Find where the given text appears and provide that cell's center as (x, y) coordinate. 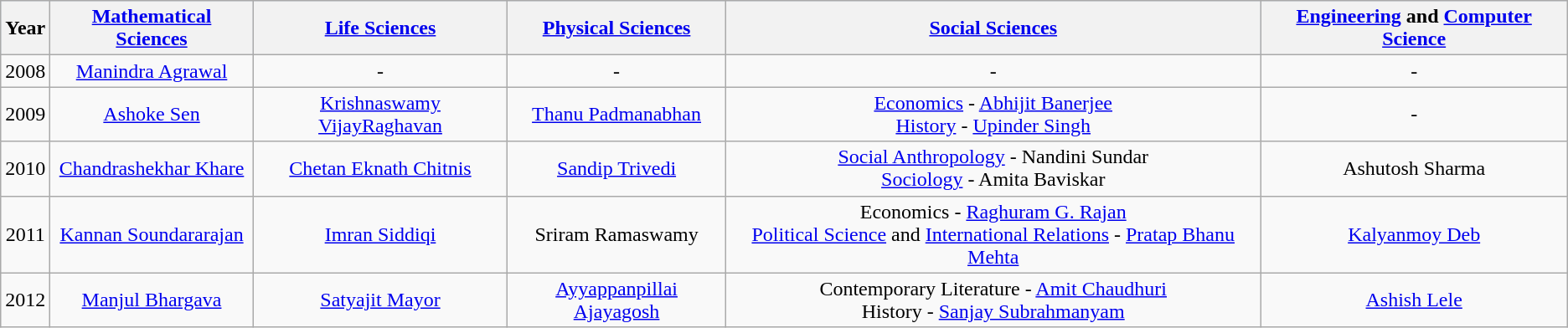
2008 (25, 71)
Manjul Bhargava (152, 300)
Economics - Raghuram G. RajanPolitical Science and International Relations - Pratap Bhanu Mehta (993, 234)
2009 (25, 114)
Kalyanmoy Deb (1414, 234)
Krishnaswamy VijayRaghavan (380, 114)
Manindra Agrawal (152, 71)
Physical Sciences (616, 28)
Chandrashekhar Khare (152, 169)
Economics - Abhijit BanerjeeHistory - Upinder Singh (993, 114)
Year (25, 28)
Life Sciences (380, 28)
Sriram Ramaswamy (616, 234)
Ashoke Sen (152, 114)
Ashutosh Sharma (1414, 169)
Chetan Eknath Chitnis (380, 169)
2010 (25, 169)
Imran Siddiqi (380, 234)
Satyajit Mayor (380, 300)
Social Sciences (993, 28)
2011 (25, 234)
Ayyappanpillai Ajayagosh (616, 300)
Kannan Soundararajan (152, 234)
Sandip Trivedi (616, 169)
Engineering and Computer Science (1414, 28)
Contemporary Literature - Amit ChaudhuriHistory - Sanjay Subrahmanyam (993, 300)
Mathematical Sciences (152, 28)
Social Anthropology - Nandini SundarSociology - Amita Baviskar (993, 169)
Thanu Padmanabhan (616, 114)
2012 (25, 300)
Ashish Lele (1414, 300)
